Extract the [x, y] coordinate from the center of the cell holding the provided text.  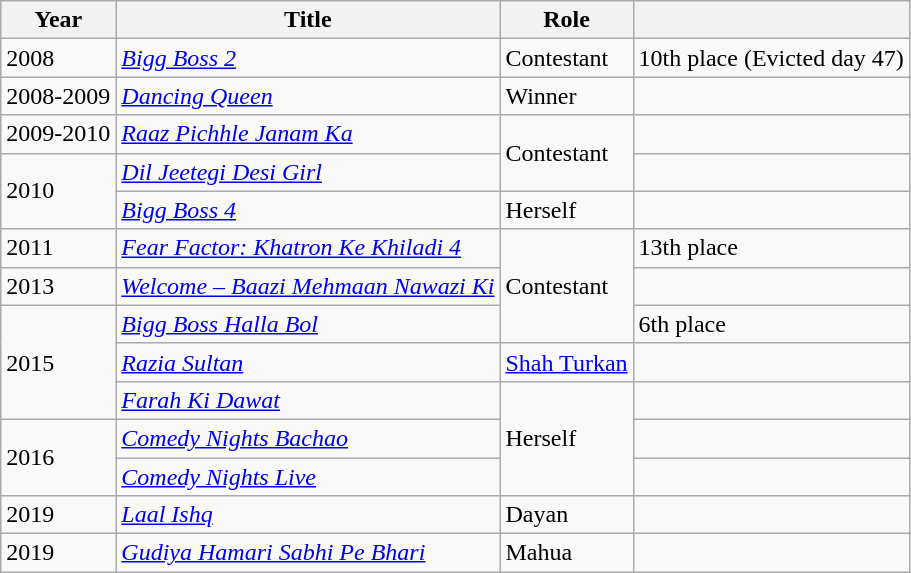
Bigg Boss Halla Bol [308, 324]
Comedy Nights Bachao [308, 438]
Shah Turkan [566, 362]
Bigg Boss 4 [308, 210]
Laal Ishq [308, 515]
Mahua [566, 553]
Fear Factor: Khatron Ke Khiladi 4 [308, 248]
Role [566, 20]
2008 [58, 58]
Welcome – Baazi Mehmaan Nawazi Ki [308, 286]
2016 [58, 457]
10th place (Evicted day 47) [771, 58]
6th place [771, 324]
Title [308, 20]
Raaz Pichhle Janam Ka [308, 134]
Gudiya Hamari Sabhi Pe Bhari [308, 553]
2015 [58, 362]
2013 [58, 286]
Razia Sultan [308, 362]
13th place [771, 248]
Year [58, 20]
Winner [566, 96]
Dil Jeetegi Desi Girl [308, 172]
Dancing Queen [308, 96]
Farah Ki Dawat [308, 400]
2010 [58, 191]
2008-2009 [58, 96]
2009-2010 [58, 134]
Comedy Nights Live [308, 477]
Dayan [566, 515]
Bigg Boss 2 [308, 58]
2011 [58, 248]
